Output the [x, y] coordinate of the center of the cell containing the given text.  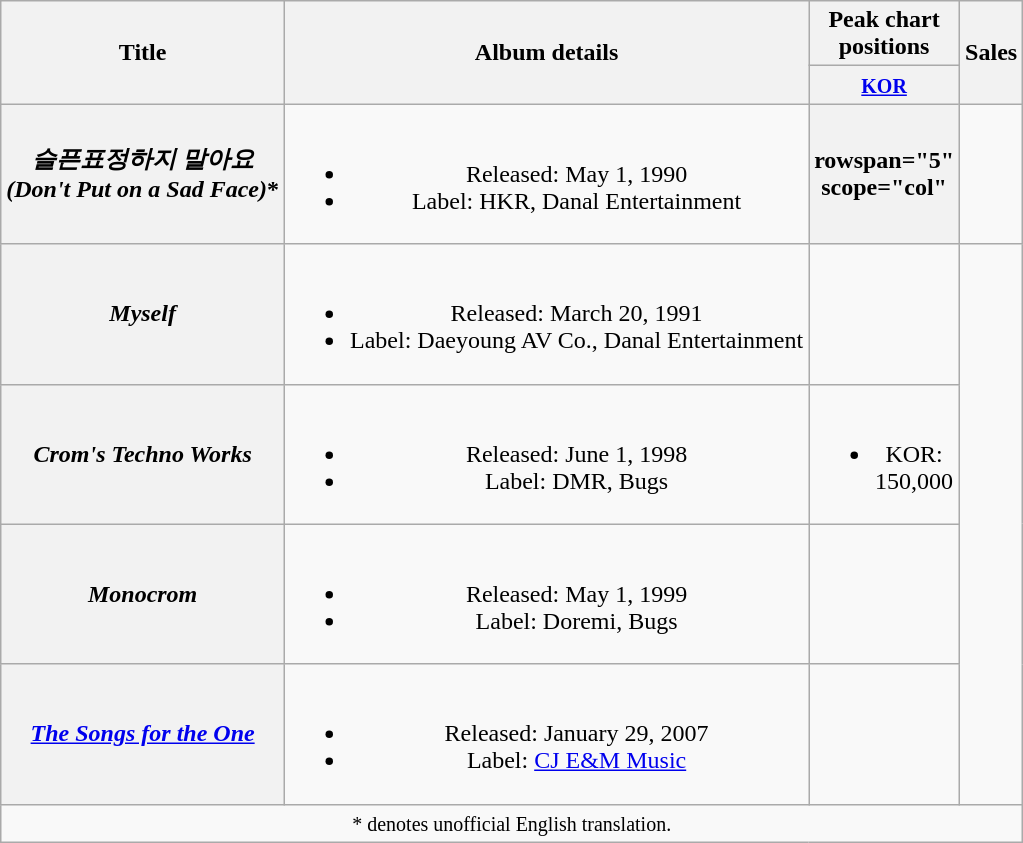
Released: May 1, 1990Label: HKR, Danal Entertainment [547, 174]
rowspan="5" scope="col" [884, 174]
슬픈표정하지 말아요(Don't Put on a Sad Face)* [143, 174]
Peak chart positions [884, 34]
Released: June 1, 1998Label: DMR, Bugs [547, 454]
* denotes unofficial English translation. [512, 823]
Released: January 29, 2007Label: CJ E&M Music [547, 734]
KOR: 150,000 [884, 454]
KOR [884, 85]
Released: March 20, 1991Label: Daeyoung AV Co., Danal Entertainment [547, 314]
The Songs for the One [143, 734]
Myself [143, 314]
Monocrom [143, 594]
Crom's Techno Works [143, 454]
Title [143, 52]
Sales [992, 52]
Album details [547, 52]
Released: May 1, 1999Label: Doremi, Bugs [547, 594]
